For the text-containing cell, return its midpoint in (X, Y) coordinate format. 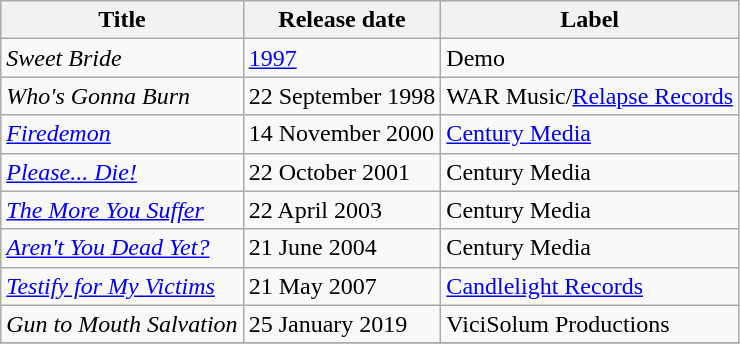
Candlelight Records (590, 286)
ViciSolum Productions (590, 324)
Demo (590, 58)
WAR Music/Relapse Records (590, 96)
Title (122, 20)
22 April 2003 (342, 210)
Release date (342, 20)
22 October 2001 (342, 172)
Testify for My Victims (122, 286)
The More You Suffer (122, 210)
Who's Gonna Burn (122, 96)
Label (590, 20)
21 May 2007 (342, 286)
Aren't You Dead Yet? (122, 248)
Sweet Bride (122, 58)
14 November 2000 (342, 134)
21 June 2004 (342, 248)
Gun to Mouth Salvation (122, 324)
22 September 1998 (342, 96)
Please... Die! (122, 172)
1997 (342, 58)
25 January 2019 (342, 324)
Firedemon (122, 134)
